Output the (X, Y) coordinate of the center of the cell containing the given text.  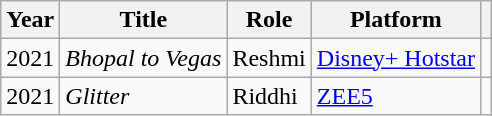
Riddhi (269, 96)
ZEE5 (396, 96)
Platform (396, 20)
Bhopal to Vegas (144, 58)
Reshmi (269, 58)
Role (269, 20)
Title (144, 20)
Disney+ Hotstar (396, 58)
Year (30, 20)
Glitter (144, 96)
